Capture the cell that displays the provided text and extract its [x, y] central coordinate. 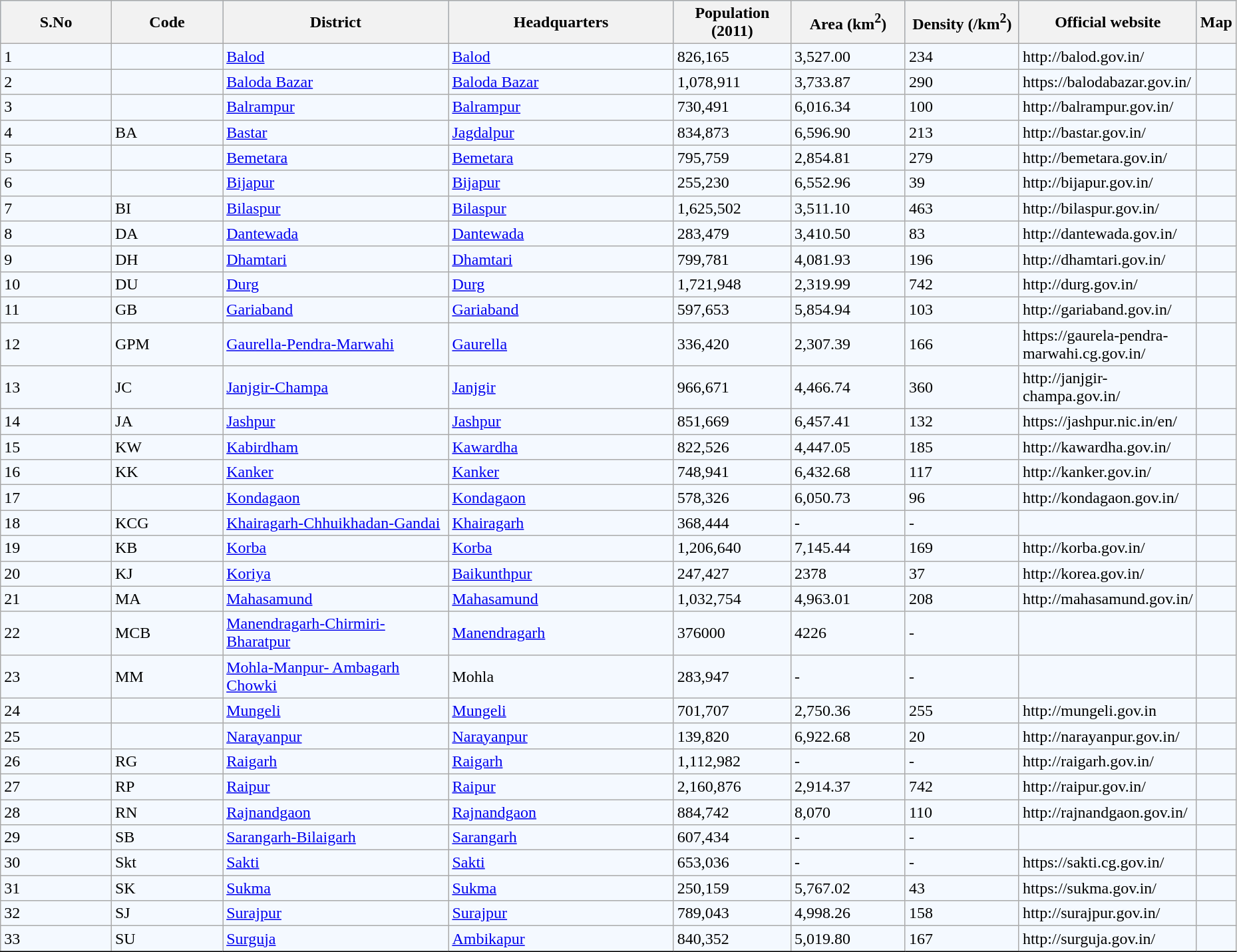
5 [56, 158]
Skt [166, 863]
JA [166, 422]
http://rajnandgaon.gov.in/ [1107, 812]
MM [166, 676]
1,625,502 [732, 208]
10 [56, 284]
3,733.87 [848, 82]
336,420 [732, 343]
290 [962, 82]
RG [166, 761]
851,669 [732, 422]
4,998.26 [848, 913]
KB [166, 548]
http://kondagaon.gov.in/ [1107, 498]
32 [56, 913]
http://raipur.gov.in/ [1107, 786]
SK [166, 888]
795,759 [732, 158]
21 [56, 599]
28 [56, 812]
653,036 [732, 863]
8,070 [848, 812]
822,526 [732, 447]
37 [962, 573]
2,319.99 [848, 284]
139,820 [732, 736]
Density (/km2) [962, 23]
Population (2011) [732, 23]
Jagdalpur [561, 132]
http://bijapur.gov.in/ [1107, 183]
24 [56, 711]
26 [56, 761]
100 [962, 107]
http://balod.gov.in/ [1107, 57]
KK [166, 472]
SU [166, 939]
597,653 [732, 309]
110 [962, 812]
Janjgir-Champa [335, 387]
http://korea.gov.in/ [1107, 573]
http://balrampur.gov.in/ [1107, 107]
GPM [166, 343]
Code [166, 23]
2,160,876 [732, 786]
3 [56, 107]
Gaurella-Pendra-Marwahi [335, 343]
http://mungeli.gov.in [1107, 711]
Surguja [335, 939]
BA [166, 132]
Koriya [335, 573]
1,112,982 [732, 761]
https://sakti.cg.gov.in/ [1107, 863]
701,707 [732, 711]
213 [962, 132]
MA [166, 599]
208 [962, 599]
Janjgir [561, 387]
463 [962, 208]
https://balodabazar.gov.in/ [1107, 82]
http://surguja.gov.in/ [1107, 939]
23 [56, 676]
BI [166, 208]
132 [962, 422]
166 [962, 343]
3,511.10 [848, 208]
376000 [732, 633]
14 [56, 422]
789,043 [732, 913]
http://raigarh.gov.in/ [1107, 761]
368,444 [732, 523]
185 [962, 447]
http://korba.gov.in/ [1107, 548]
15 [56, 447]
Gaurella [561, 343]
Khairagarh-Chhuikhadan-Gandai [335, 523]
2378 [848, 573]
6 [56, 183]
Headquarters [561, 23]
Area (km2) [848, 23]
834,873 [732, 132]
JC [166, 387]
Kabirdham [335, 447]
25 [56, 736]
283,479 [732, 234]
799,781 [732, 259]
17 [56, 498]
SJ [166, 913]
255,230 [732, 183]
730,491 [732, 107]
234 [962, 57]
11 [56, 309]
Sarangarh [561, 838]
6,432.68 [848, 472]
1,206,640 [732, 548]
Manendragarh [561, 633]
7,145.44 [848, 548]
DH [166, 259]
360 [962, 387]
5,767.02 [848, 888]
1,078,911 [732, 82]
Ambikapur [561, 939]
6,016.34 [848, 107]
4,447.05 [848, 447]
http://dantewada.gov.in/ [1107, 234]
http://dhamtari.gov.in/ [1107, 259]
Khairagarh [561, 523]
5,019.80 [848, 939]
884,742 [732, 812]
6,457.41 [848, 422]
Baikunthpur [561, 573]
6,050.73 [848, 498]
http://gariaband.gov.in/ [1107, 309]
4226 [848, 633]
169 [962, 548]
http://kawardha.gov.in/ [1107, 447]
39 [962, 183]
33 [56, 939]
2 [56, 82]
16 [56, 472]
96 [962, 498]
283,947 [732, 676]
Manendragarh-Chirmiri-Bharatpur [335, 633]
S.No [56, 23]
826,165 [732, 57]
748,941 [732, 472]
279 [962, 158]
840,352 [732, 939]
158 [962, 913]
RN [166, 812]
6,922.68 [848, 736]
Mohla-Manpur- Ambagarh Chowki [335, 676]
RP [166, 786]
4,466.74 [848, 387]
GB [166, 309]
http://durg.gov.in/ [1107, 284]
http://kanker.gov.in/ [1107, 472]
http://janjgir-champa.gov.in/ [1107, 387]
http://bastar.gov.in/ [1107, 132]
SB [166, 838]
22 [56, 633]
12 [56, 343]
District [335, 23]
18 [56, 523]
2,914.37 [848, 786]
607,434 [732, 838]
27 [56, 786]
6,596.90 [848, 132]
1,721,948 [732, 284]
KJ [166, 573]
13 [56, 387]
4 [56, 132]
4,963.01 [848, 599]
19 [56, 548]
http://bilaspur.gov.in/ [1107, 208]
117 [962, 472]
https://jashpur.nic.in/en/ [1107, 422]
Mohla [561, 676]
3,410.50 [848, 234]
KCG [166, 523]
250,159 [732, 888]
DA [166, 234]
KW [166, 447]
Map [1216, 23]
3,527.00 [848, 57]
7 [56, 208]
43 [962, 888]
http://bemetara.gov.in/ [1107, 158]
https://gaurela-pendra-marwahi.cg.gov.in/ [1107, 343]
30 [56, 863]
255 [962, 711]
9 [56, 259]
DU [166, 284]
6,552.96 [848, 183]
4,081.93 [848, 259]
2,750.36 [848, 711]
1,032,754 [732, 599]
https://sukma.gov.in/ [1107, 888]
1 [56, 57]
Bastar [335, 132]
247,427 [732, 573]
83 [962, 234]
Kawardha [561, 447]
http://mahasamund.gov.in/ [1107, 599]
5,854.94 [848, 309]
29 [56, 838]
2,854.81 [848, 158]
31 [56, 888]
8 [56, 234]
167 [962, 939]
Official website [1107, 23]
2,307.39 [848, 343]
103 [962, 309]
Sarangarh-Bilaigarh [335, 838]
966,671 [732, 387]
578,326 [732, 498]
http://surajpur.gov.in/ [1107, 913]
http://narayanpur.gov.in/ [1107, 736]
196 [962, 259]
MCB [166, 633]
